Return (x, y) of the center of cell containing provided text 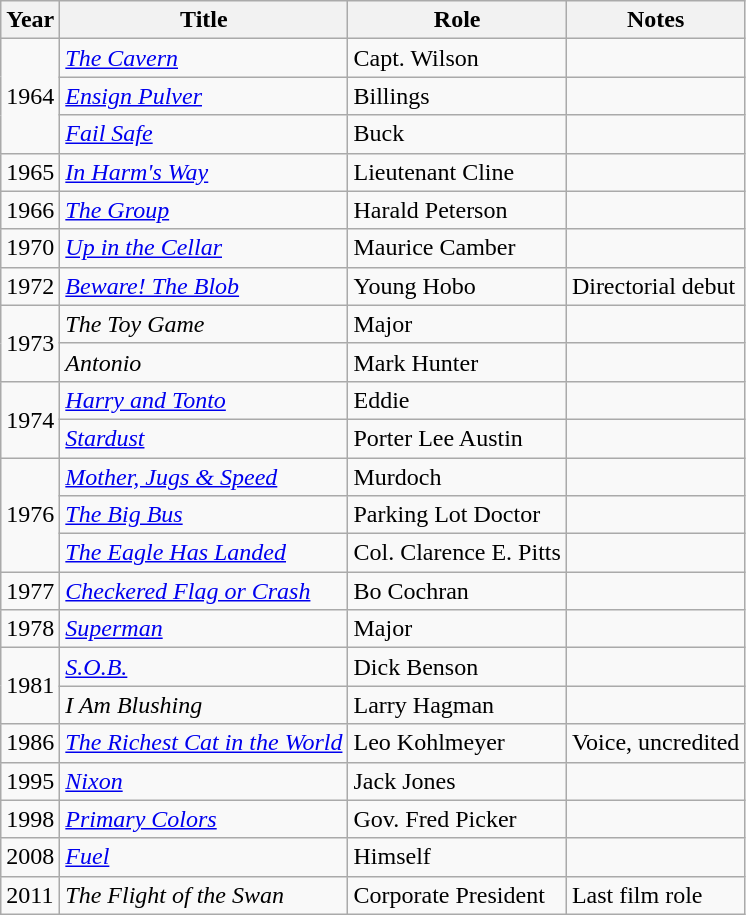
In Harm's Way (204, 172)
Dick Benson (457, 667)
Primary Colors (204, 819)
Title (204, 20)
Notes (656, 20)
Col. Clarence E. Pitts (457, 553)
Fuel (204, 857)
Bo Cochran (457, 591)
Stardust (204, 438)
Murdoch (457, 477)
The Big Bus (204, 515)
Jack Jones (457, 781)
Parking Lot Doctor (457, 515)
1977 (30, 591)
S.O.B. (204, 667)
1995 (30, 781)
Year (30, 20)
Superman (204, 629)
Larry Hagman (457, 705)
Lieutenant Cline (457, 172)
Billings (457, 96)
Beware! The Blob (204, 286)
Directorial debut (656, 286)
Mother, Jugs & Speed (204, 477)
The Group (204, 210)
Harry and Tonto (204, 400)
The Flight of the Swan (204, 895)
Voice, uncredited (656, 743)
2008 (30, 857)
1976 (30, 515)
1966 (30, 210)
Gov. Fred Picker (457, 819)
Eddie (457, 400)
Porter Lee Austin (457, 438)
Corporate President (457, 895)
Up in the Cellar (204, 248)
I Am Blushing (204, 705)
1978 (30, 629)
Capt. Wilson (457, 58)
1998 (30, 819)
1964 (30, 96)
Buck (457, 134)
1973 (30, 343)
Maurice Camber (457, 248)
The Eagle Has Landed (204, 553)
2011 (30, 895)
1986 (30, 743)
Mark Hunter (457, 362)
Young Hobo (457, 286)
1965 (30, 172)
The Toy Game (204, 324)
Checkered Flag or Crash (204, 591)
Nixon (204, 781)
Last film role (656, 895)
Role (457, 20)
1974 (30, 419)
Harald Peterson (457, 210)
Antonio (204, 362)
Fail Safe (204, 134)
The Richest Cat in the World (204, 743)
1972 (30, 286)
Leo Kohlmeyer (457, 743)
1981 (30, 686)
Himself (457, 857)
Ensign Pulver (204, 96)
1970 (30, 248)
The Cavern (204, 58)
